From the cell containing the given text, extract its center point as [x, y] coordinate. 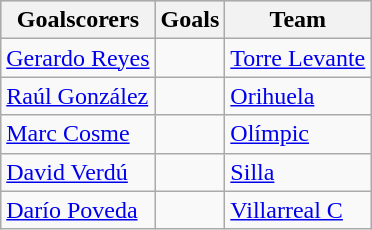
Goals [190, 20]
Goalscorers [78, 20]
Raúl González [78, 96]
Olímpic [298, 134]
David Verdú [78, 172]
Torre Levante [298, 58]
Villarreal C [298, 210]
Marc Cosme [78, 134]
Gerardo Reyes [78, 58]
Team [298, 20]
Silla [298, 172]
Orihuela [298, 96]
Darío Poveda [78, 210]
